Provide the [X, Y] coordinate of the cell's center where the given text is located.  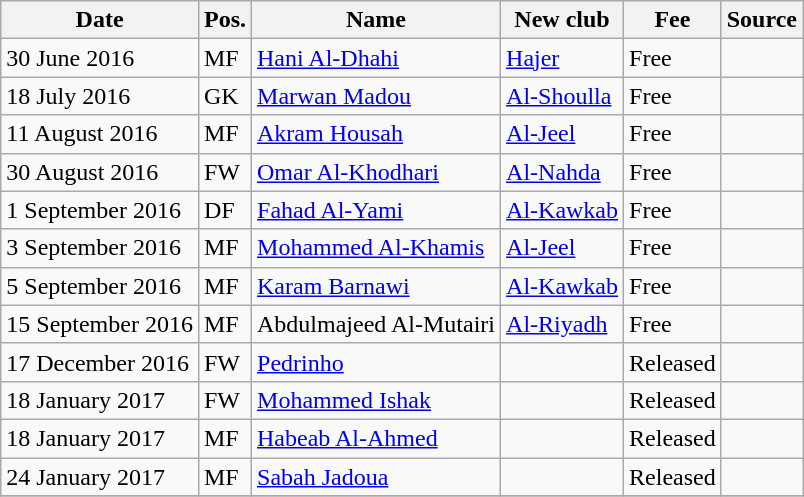
3 September 2016 [100, 248]
Sabah Jadoua [376, 477]
1 September 2016 [100, 210]
Pos. [224, 20]
Source [762, 20]
Name [376, 20]
Fee [673, 20]
11 August 2016 [100, 134]
Hani Al-Dhahi [376, 58]
Marwan Madou [376, 96]
17 December 2016 [100, 362]
GK [224, 96]
Habeab Al-Ahmed [376, 438]
15 September 2016 [100, 324]
24 January 2017 [100, 477]
5 September 2016 [100, 286]
Akram Housah [376, 134]
Mohammed Al-Khamis [376, 248]
30 August 2016 [100, 172]
Omar Al-Khodhari [376, 172]
Date [100, 20]
30 June 2016 [100, 58]
Al-Shoulla [562, 96]
Al-Nahda [562, 172]
18 July 2016 [100, 96]
DF [224, 210]
Mohammed Ishak [376, 400]
Hajer [562, 58]
Pedrinho [376, 362]
Al-Riyadh [562, 324]
Fahad Al-Yami [376, 210]
Karam Barnawi [376, 286]
Abdulmajeed Al-Mutairi [376, 324]
New club [562, 20]
